From the cell containing the given text, extract its center point as (X, Y) coordinate. 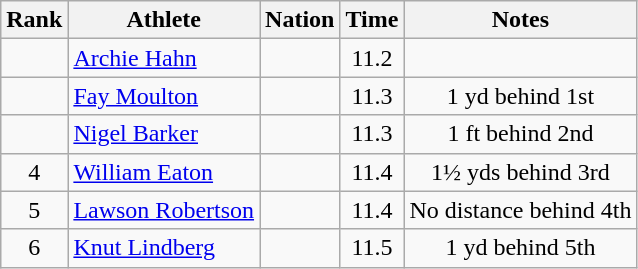
5 (34, 210)
Athlete (164, 20)
William Eaton (164, 172)
Notes (520, 20)
1 yd behind 1st (520, 96)
1 yd behind 5th (520, 248)
Nigel Barker (164, 134)
Nation (300, 20)
Fay Moulton (164, 96)
4 (34, 172)
Archie Hahn (164, 58)
Time (372, 20)
Lawson Robertson (164, 210)
1½ yds behind 3rd (520, 172)
6 (34, 248)
Knut Lindberg (164, 248)
1 ft behind 2nd (520, 134)
11.2 (372, 58)
Rank (34, 20)
No distance behind 4th (520, 210)
11.5 (372, 248)
